Find where the given text appears and provide that cell's center as (X, Y) coordinate. 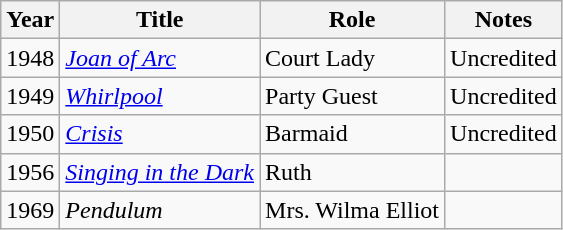
Joan of Arc (160, 58)
1950 (30, 134)
Role (352, 20)
Barmaid (352, 134)
Pendulum (160, 210)
Notes (504, 20)
Party Guest (352, 96)
1969 (30, 210)
Ruth (352, 172)
Mrs. Wilma Elliot (352, 210)
1956 (30, 172)
Court Lady (352, 58)
1948 (30, 58)
Year (30, 20)
Title (160, 20)
Whirlpool (160, 96)
Singing in the Dark (160, 172)
1949 (30, 96)
Crisis (160, 134)
